Provide the (x, y) coordinate of the cell's center where the given text is located.  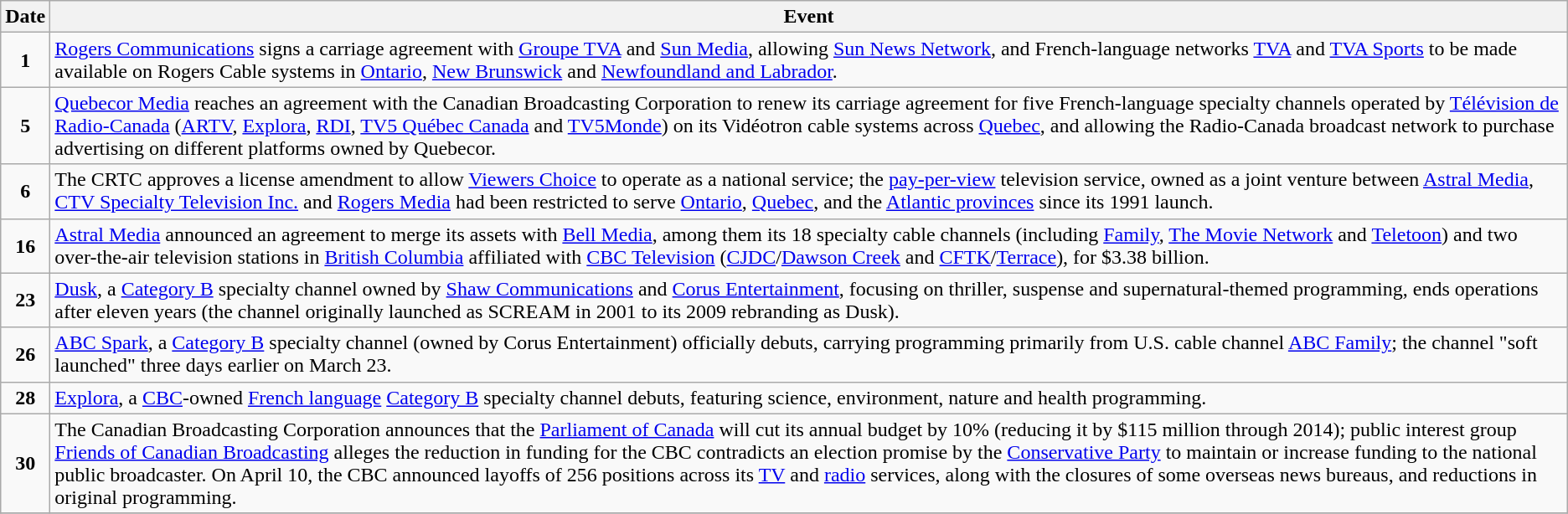
30 (25, 464)
Explora, a CBC-owned French language Category B specialty channel debuts, featuring science, environment, nature and health programming. (809, 398)
5 (25, 126)
Event (809, 17)
28 (25, 398)
26 (25, 355)
Date (25, 17)
1 (25, 60)
16 (25, 246)
23 (25, 300)
6 (25, 191)
